Return the (X, Y) coordinate for the center point of the cell that contains the specified text.  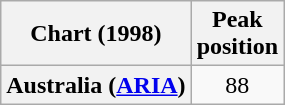
88 (237, 85)
Chart (1998) (96, 34)
Peakposition (237, 34)
Australia (ARIA) (96, 85)
